For the text-containing cell, return its midpoint in (X, Y) coordinate format. 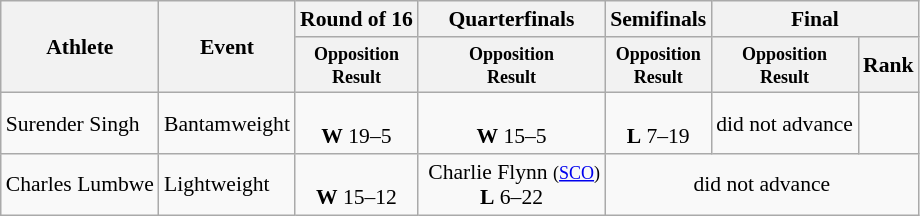
L 7–19 (658, 124)
W 15–12 (356, 184)
Charles Lumbwe (80, 184)
Athlete (80, 47)
Final (814, 19)
Round of 16 (356, 19)
Semifinals (658, 19)
Event (227, 47)
Bantamweight (227, 124)
Surender Singh (80, 124)
W 19–5 (356, 124)
Quarterfinals (512, 19)
Rank (888, 65)
W 15–5 (512, 124)
Charlie Flynn (SCO)L 6–22 (512, 184)
Lightweight (227, 184)
